Pinpoint the cell where the given text exists, returning its (x, y) midpoint coordinate. 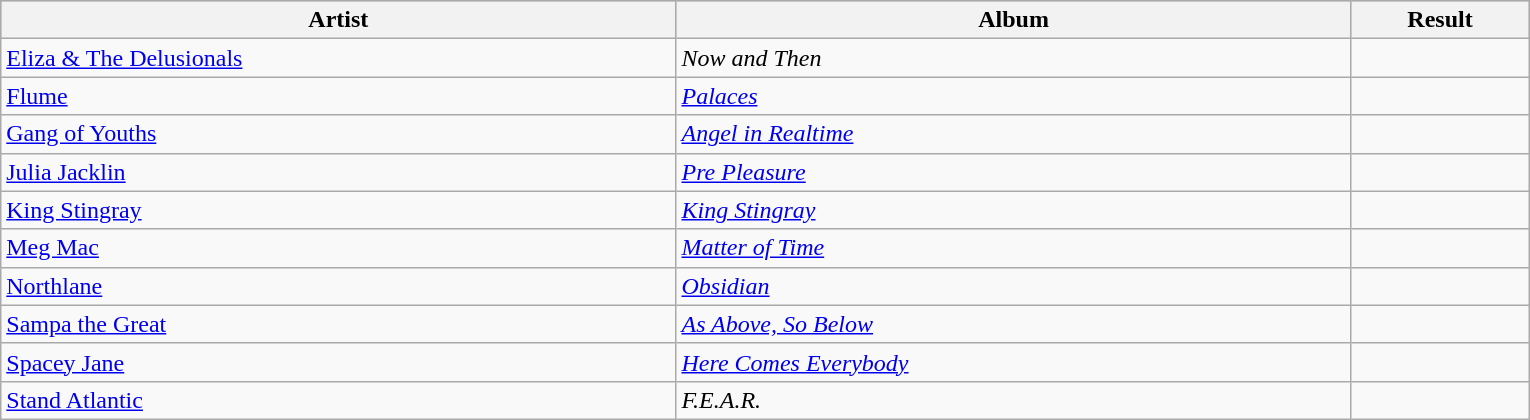
Pre Pleasure (1014, 172)
Northlane (338, 286)
Obsidian (1014, 286)
Matter of Time (1014, 248)
Album (1014, 20)
Artist (338, 20)
Now and Then (1014, 58)
Stand Atlantic (338, 400)
Meg Mac (338, 248)
Gang of Youths (338, 134)
Spacey Jane (338, 362)
Palaces (1014, 96)
F.E.A.R. (1014, 400)
Julia Jacklin (338, 172)
Angel in Realtime (1014, 134)
Eliza & The Delusionals (338, 58)
As Above, So Below (1014, 324)
Flume (338, 96)
Sampa the Great (338, 324)
Result (1440, 20)
Here Comes Everybody (1014, 362)
